Scan for the cell matching the given text and deliver its [X, Y] coordinate at center. 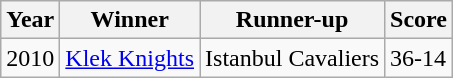
Klek Knights [130, 58]
Year [30, 20]
Runner-up [292, 20]
Winner [130, 20]
Istanbul Cavaliers [292, 58]
Score [419, 20]
36-14 [419, 58]
2010 [30, 58]
